Provide the [X, Y] coordinate of the cell's center where the given text is located.  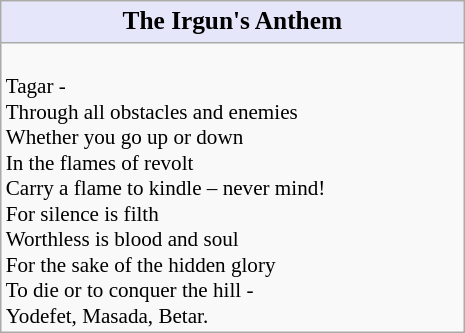
The Irgun's Anthem [232, 22]
